Determine the (X, Y) coordinate at the center of the cell enclosing the given text.  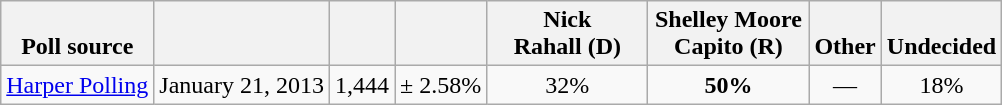
Poll source (78, 34)
Harper Polling (78, 85)
50% (728, 85)
— (845, 85)
18% (941, 85)
Other (845, 34)
January 21, 2013 (242, 85)
32% (568, 85)
± 2.58% (441, 85)
NickRahall (D) (568, 34)
Undecided (941, 34)
1,444 (362, 85)
Shelley MooreCapito (R) (728, 34)
